Search for the cell housing the specified text and yield its [X, Y] center coordinate. 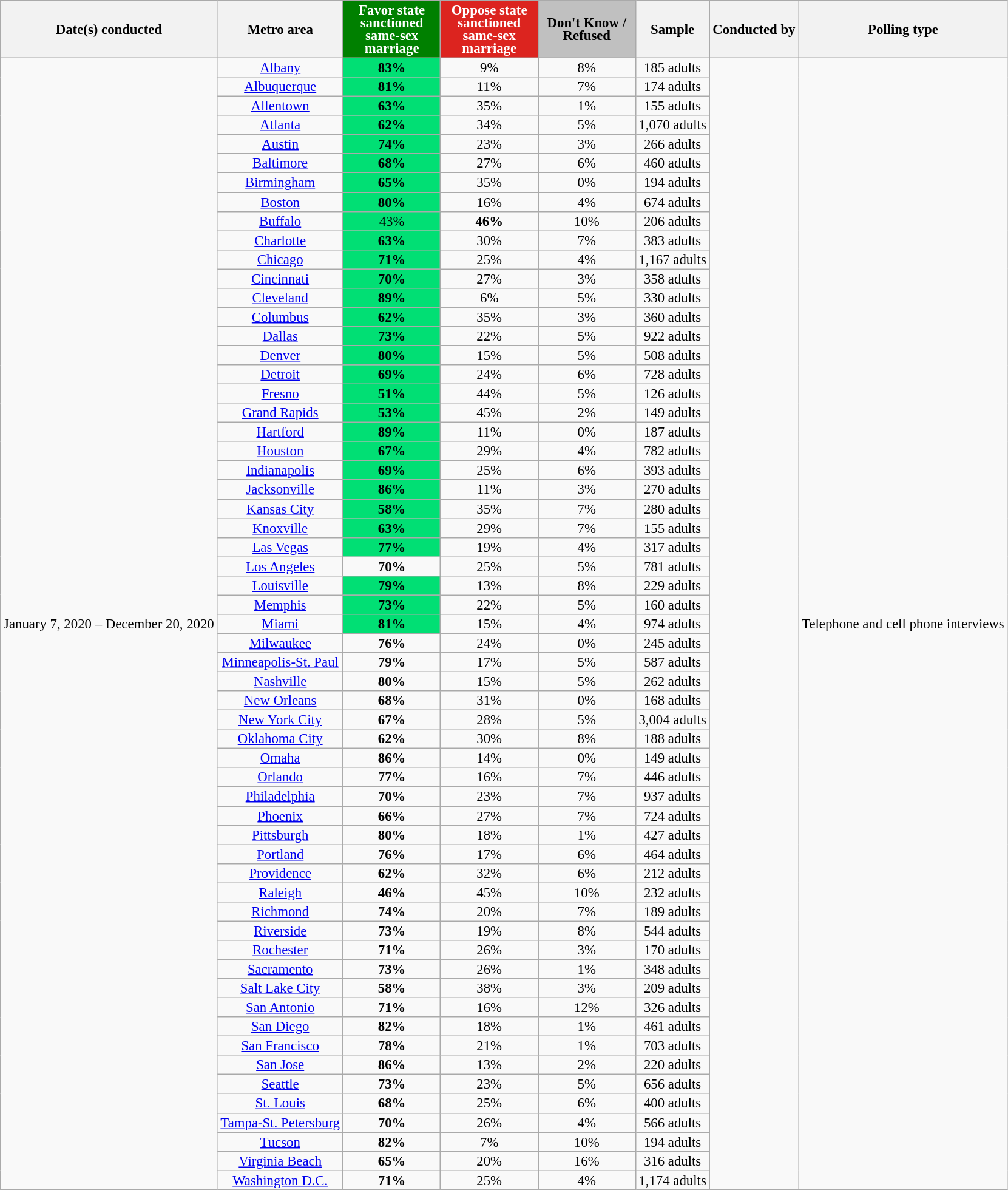
174 adults [672, 87]
44% [489, 394]
Albuquerque [280, 87]
461 adults [672, 1027]
232 adults [672, 892]
781 adults [672, 566]
San Diego [280, 1027]
3,004 adults [672, 720]
Fresno [280, 394]
66% [392, 816]
317 adults [672, 547]
Austin [280, 144]
78% [392, 1046]
446 adults [672, 777]
266 adults [672, 144]
Omaha [280, 758]
360 adults [672, 317]
Philadelphia [280, 797]
New Orleans [280, 701]
Sacramento [280, 969]
Minneapolis-St. Paul [280, 662]
189 adults [672, 912]
Miami [280, 624]
Indianapolis [280, 471]
160 adults [672, 605]
53% [392, 413]
Buffalo [280, 221]
San Jose [280, 1065]
326 adults [672, 1008]
Metro area [280, 29]
Knoxville [280, 528]
Phoenix [280, 816]
Grand Rapids [280, 413]
Chicago [280, 259]
Raleigh [280, 892]
Portland [280, 854]
83% [392, 68]
Boston [280, 202]
Detroit [280, 375]
212 adults [672, 873]
43% [392, 221]
28% [489, 720]
Polling type [903, 29]
358 adults [672, 279]
51% [392, 394]
Riverside [280, 931]
Columbus [280, 317]
Birmingham [280, 183]
400 adults [672, 1104]
270 adults [672, 490]
14% [489, 758]
21% [489, 1046]
Seattle [280, 1084]
12% [586, 1008]
Cleveland [280, 298]
229 adults [672, 586]
Orlando [280, 777]
316 adults [672, 1161]
427 adults [672, 835]
Las Vegas [280, 547]
Salt Lake City [280, 988]
Telephone and cell phone interviews [903, 624]
Rochester [280, 950]
220 adults [672, 1065]
782 adults [672, 451]
Don't Know / Refused [586, 29]
188 adults [672, 739]
32% [489, 873]
464 adults [672, 854]
1,167 adults [672, 259]
Louisville [280, 586]
Milwaukee [280, 643]
Charlotte [280, 240]
Albany [280, 68]
185 adults [672, 68]
1,174 adults [672, 1180]
Tampa-St. Petersburg [280, 1123]
393 adults [672, 471]
Baltimore [280, 164]
Cincinnati [280, 279]
Oppose state sanctioned same-sex marriage [489, 29]
Oklahoma City [280, 739]
348 adults [672, 969]
Providence [280, 873]
Conducted by [754, 29]
San Francisco [280, 1046]
Pittsburgh [280, 835]
187 adults [672, 432]
703 adults [672, 1046]
New York City [280, 720]
383 adults [672, 240]
Dallas [280, 336]
209 adults [672, 988]
245 adults [672, 643]
Favor state sanctioned same-sex marriage [392, 29]
330 adults [672, 298]
38% [489, 988]
Kansas City [280, 509]
728 adults [672, 375]
656 adults [672, 1084]
34% [489, 125]
937 adults [672, 797]
Allentown [280, 106]
Date(s) conducted [109, 29]
January 7, 2020 – December 20, 2020 [109, 624]
126 adults [672, 394]
724 adults [672, 816]
Sample [672, 29]
922 adults [672, 336]
262 adults [672, 682]
San Antonio [280, 1008]
Houston [280, 451]
Los Angeles [280, 566]
Washington D.C. [280, 1180]
Denver [280, 355]
587 adults [672, 662]
9% [489, 68]
1,070 adults [672, 125]
Tucson [280, 1142]
Memphis [280, 605]
Richmond [280, 912]
Atlanta [280, 125]
974 adults [672, 624]
Nashville [280, 682]
168 adults [672, 701]
674 adults [672, 202]
170 adults [672, 950]
St. Louis [280, 1104]
206 adults [672, 221]
31% [489, 701]
508 adults [672, 355]
544 adults [672, 931]
Virginia Beach [280, 1161]
566 adults [672, 1123]
460 adults [672, 164]
Jacksonville [280, 490]
Hartford [280, 432]
280 adults [672, 509]
